Capture the cell that displays the provided text and extract its [x, y] central coordinate. 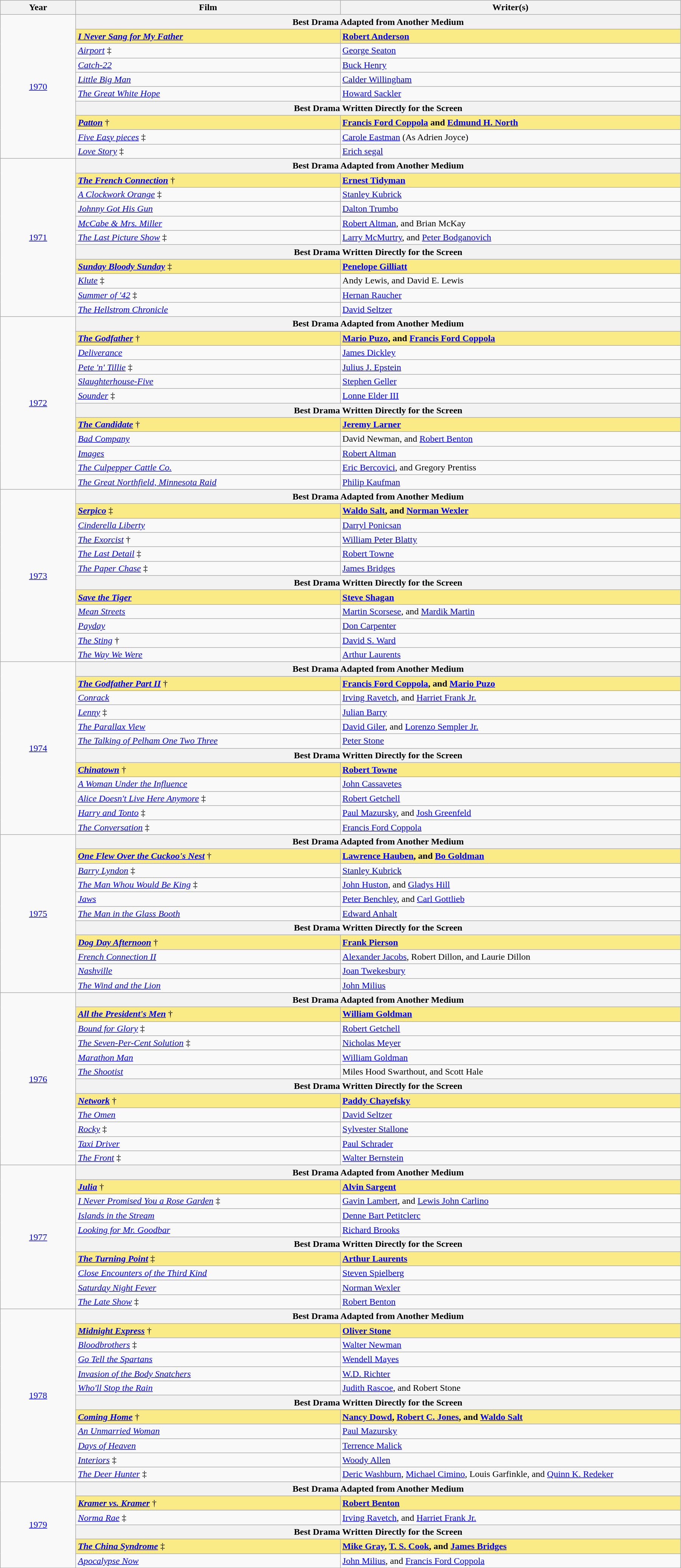
Johnny Got His Gun [208, 209]
Robert Altman, and Brian McKay [511, 223]
The Man Whou Would Be King ‡ [208, 885]
Stephen Geller [511, 381]
John Milius [511, 985]
Peter Stone [511, 741]
Philip Kaufman [511, 482]
Interiors ‡ [208, 1460]
Edward Anhalt [511, 914]
Francis Ford Coppola and Edmund H. North [511, 122]
Go Tell the Spartans [208, 1359]
The China Syndrome ‡ [208, 1546]
Conrack [208, 698]
Darryl Ponicsan [511, 525]
Cinderella Liberty [208, 525]
David Giler, and Lorenzo Sempler Jr. [511, 727]
Close Encounters of the Third Kind [208, 1273]
Islands in the Stream [208, 1215]
David Newman, and Robert Benton [511, 439]
All the President's Men † [208, 1014]
Dalton Trumbo [511, 209]
Don Carpenter [511, 626]
Howard Sackler [511, 94]
Midnight Express † [208, 1330]
The Front ‡ [208, 1158]
The Godfather † [208, 338]
John Cassavetes [511, 784]
Walter Bernstein [511, 1158]
Sylvester Stallone [511, 1129]
Francis Ford Coppola [511, 827]
Bloodbrothers ‡ [208, 1345]
1979 [38, 1525]
1971 [38, 237]
1970 [38, 87]
George Seaton [511, 51]
Nicholas Meyer [511, 1043]
The Talking of Pelham One Two Three [208, 741]
Frank Pierson [511, 942]
Lenny ‡ [208, 712]
The Late Show ‡ [208, 1302]
Love Story ‡ [208, 151]
Penelope Gilliatt [511, 266]
Gavin Lambert, and Lewis John Carlino [511, 1201]
Film [208, 8]
The Way We Were [208, 655]
Bound for Glory ‡ [208, 1028]
Miles Hood Swarthout, and Scott Hale [511, 1072]
Sunday Bloody Sunday ‡ [208, 266]
Payday [208, 626]
William Peter Blatty [511, 540]
Klute ‡ [208, 281]
The Turning Point ‡ [208, 1259]
McCabe & Mrs. Miller [208, 223]
Carole Eastman (As Adrien Joyce) [511, 137]
An Unmarried Woman [208, 1431]
Save the Tiger [208, 597]
Five Easy pieces ‡ [208, 137]
Paddy Chayefsky [511, 1101]
Looking for Mr. Goodbar [208, 1230]
The Candidate † [208, 425]
Nashville [208, 971]
Woody Allen [511, 1460]
1975 [38, 914]
Apocalypse Now [208, 1561]
Andy Lewis, and David E. Lewis [511, 281]
Paul Mazursky [511, 1431]
1977 [38, 1237]
The Parallax View [208, 727]
1973 [38, 576]
Norman Wexler [511, 1287]
Writer(s) [511, 8]
Taxi Driver [208, 1144]
The Last Detail ‡ [208, 554]
A Clockwork Orange ‡ [208, 195]
The Hellstrom Chronicle [208, 309]
Images [208, 453]
Network † [208, 1101]
The Wind and the Lion [208, 985]
Summer of '42 ‡ [208, 295]
Days of Heaven [208, 1446]
Deric Washburn, Michael Cimino, Louis Garfinkle, and Quinn K. Redeker [511, 1474]
Buck Henry [511, 65]
The Omen [208, 1115]
Martin Scorsese, and Mardik Martin [511, 611]
Saturday Night Fever [208, 1287]
Rocky ‡ [208, 1129]
The Exorcist † [208, 540]
Steve Shagan [511, 597]
The Conversation ‡ [208, 827]
Alexander Jacobs, Robert Dillon, and Laurie Dillon [511, 957]
Julia † [208, 1187]
Mario Puzo, and Francis Ford Coppola [511, 338]
Calder Willingham [511, 79]
Harry and Tonto ‡ [208, 813]
Coming Home † [208, 1417]
John Milius, and Francis Ford Coppola [511, 1561]
Deliverance [208, 353]
Steven Spielberg [511, 1273]
Paul Mazursky, and Josh Greenfeld [511, 813]
Eric Bercovici, and Gregory Prentiss [511, 468]
Larry McMurtry, and Peter Bodganovich [511, 238]
The Paper Chase ‡ [208, 568]
Peter Benchley, and Carl Gottlieb [511, 899]
Mean Streets [208, 611]
Jaws [208, 899]
A Woman Under the Influence [208, 784]
Who'll Stop the Rain [208, 1388]
Catch-22 [208, 65]
Terrence Malick [511, 1446]
Pete 'n' Tillie ‡ [208, 367]
Marathon Man [208, 1057]
Bad Company [208, 439]
Judith Rascoe, and Robert Stone [511, 1388]
Jeremy Larner [511, 425]
The Shootist [208, 1072]
Walter Newman [511, 1345]
Waldo Salt, and Norman Wexler [511, 511]
Julius J. Epstein [511, 367]
Barry Lyndon ‡ [208, 870]
Sounder ‡ [208, 396]
The Great Northfield, Minnesota Raid [208, 482]
Ernest Tidyman [511, 180]
Dog Day Afternoon † [208, 942]
Norma Rae ‡ [208, 1517]
James Dickley [511, 353]
The Last Picture Show ‡ [208, 238]
I Never Promised You a Rose Garden ‡ [208, 1201]
The Godfather Part II † [208, 683]
1976 [38, 1079]
Alice Doesn't Live Here Anymore ‡ [208, 798]
Alvin Sargent [511, 1187]
David S. Ward [511, 640]
Hernan Raucher [511, 295]
The Culpepper Cattle Co. [208, 468]
Chinatown † [208, 770]
I Never Sang for My Father [208, 36]
Year [38, 8]
The Seven-Per-Cent Solution ‡ [208, 1043]
Richard Brooks [511, 1230]
John Huston, and Gladys Hill [511, 885]
The Deer Hunter ‡ [208, 1474]
The Man in the Glass Booth [208, 914]
Wendell Mayes [511, 1359]
French Connection II [208, 957]
Robert Altman [511, 453]
Lawrence Hauben, and Bo Goldman [511, 856]
Francis Ford Coppola, and Mario Puzo [511, 683]
Patton † [208, 122]
James Bridges [511, 568]
Airport ‡ [208, 51]
1974 [38, 748]
Nancy Dowd, Robert C. Jones, and Waldo Salt [511, 1417]
Serpico ‡ [208, 511]
Erich segal [511, 151]
W.D. Richter [511, 1374]
Paul Schrader [511, 1144]
Oliver Stone [511, 1330]
Slaughterhouse-Five [208, 381]
The Great White Hope [208, 94]
Denne Bart Petitclerc [511, 1215]
Lonne Elder III [511, 396]
Joan Twekesbury [511, 971]
Little Big Man [208, 79]
Julian Barry [511, 712]
Invasion of the Body Snatchers [208, 1374]
Robert Anderson [511, 36]
1972 [38, 403]
The Sting † [208, 640]
The French Connection † [208, 180]
1978 [38, 1395]
One Flew Over the Cuckoo's Nest † [208, 856]
Mike Gray, T. S. Cook, and James Bridges [511, 1546]
Kramer vs. Kramer † [208, 1503]
